Pinpoint the cell where the given text exists, returning its (x, y) midpoint coordinate. 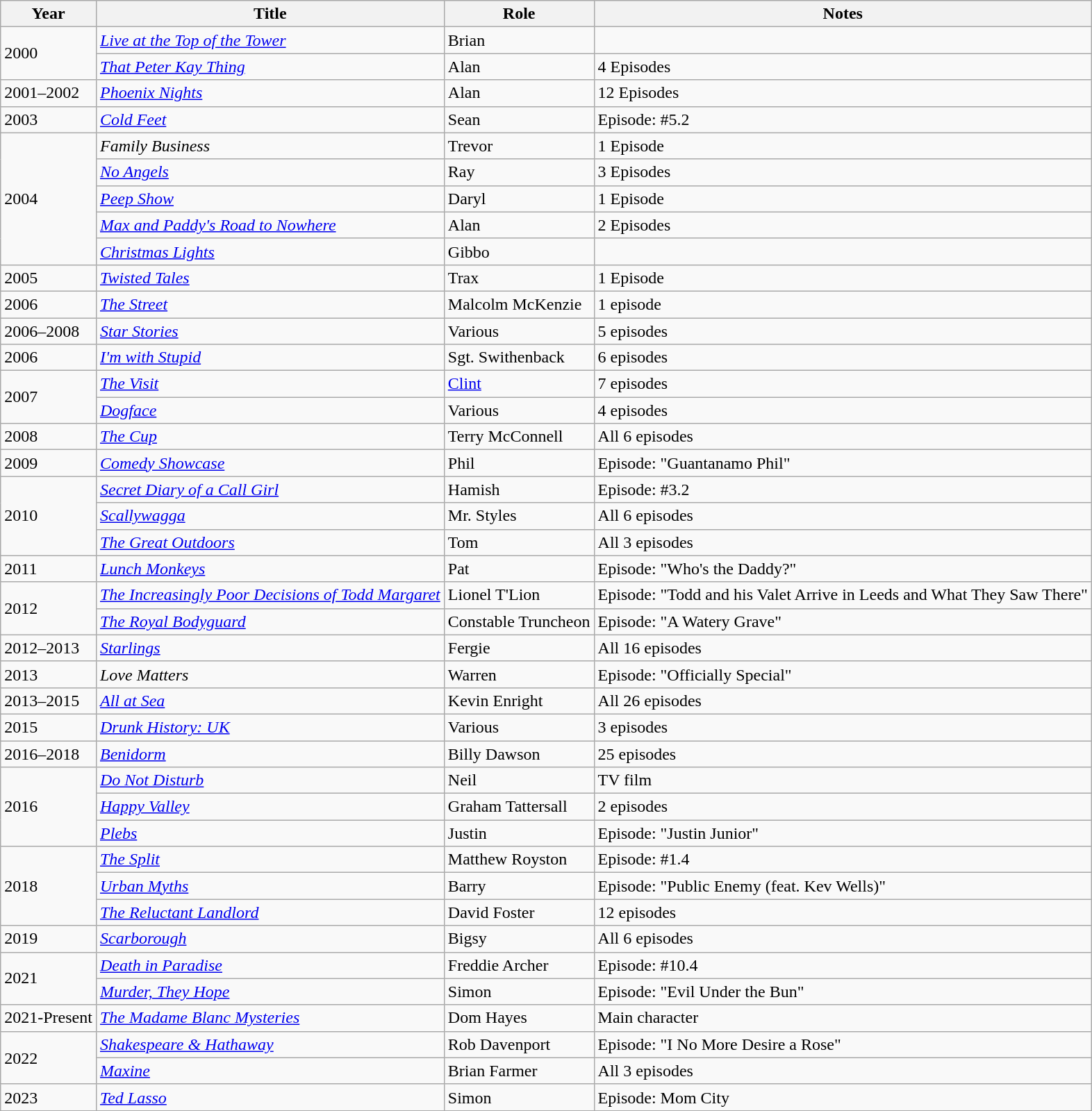
Warren (519, 674)
Constable Truncheon (519, 621)
4 Episodes (843, 67)
The Cup (270, 437)
3 Episodes (843, 172)
Star Stories (270, 331)
Family Business (270, 146)
Secret Diary of a Call Girl (270, 490)
2012 (49, 608)
Episode: #3.2 (843, 490)
Maxine (270, 1071)
Do Not Disturb (270, 780)
Benidorm (270, 753)
2 episodes (843, 807)
2019 (49, 939)
Notes (843, 14)
No Angels (270, 172)
Starlings (270, 648)
The Royal Bodyguard (270, 621)
2016–2018 (49, 753)
2022 (49, 1058)
Terry McConnell (519, 437)
Cold Feet (270, 119)
Lionel T'Lion (519, 595)
Comedy Showcase (270, 463)
Episode: "I No More Desire a Rose" (843, 1044)
Urban Myths (270, 886)
Drunk History: UK (270, 727)
All at Sea (270, 701)
2000 (49, 53)
Matthew Royston (519, 860)
That Peter Kay Thing (270, 67)
The Increasingly Poor Decisions of Todd Margaret (270, 595)
Lunch Monkeys (270, 569)
Phil (519, 463)
Role (519, 14)
Bigsy (519, 939)
2007 (49, 397)
2015 (49, 727)
Clint (519, 384)
I'm with Stupid (270, 358)
Kevin Enright (519, 701)
Episode: #10.4 (843, 965)
Twisted Tales (270, 278)
Trevor (519, 146)
Episode: "Evil Under the Bun" (843, 992)
All 16 episodes (843, 648)
Main character (843, 1018)
Episode: "Public Enemy (feat. Kev Wells)" (843, 886)
2 Episodes (843, 225)
All 26 episodes (843, 701)
Scarborough (270, 939)
Episode: "Who's the Daddy?" (843, 569)
Hamish (519, 490)
2005 (49, 278)
2018 (49, 886)
6 episodes (843, 358)
The Madame Blanc Mysteries (270, 1018)
Peep Show (270, 199)
TV film (843, 780)
Billy Dawson (519, 753)
Tom (519, 542)
Live at the Top of the Tower (270, 40)
The Street (270, 304)
Christmas Lights (270, 251)
Brian Farmer (519, 1071)
2012–2013 (49, 648)
2001–2002 (49, 93)
Episode: "Officially Special" (843, 674)
Death in Paradise (270, 965)
Freddie Archer (519, 965)
The Visit (270, 384)
2013 (49, 674)
Plebs (270, 833)
Daryl (519, 199)
The Great Outdoors (270, 542)
2008 (49, 437)
Episode: Mom City (843, 1097)
7 episodes (843, 384)
12 episodes (843, 912)
2016 (49, 807)
Year (49, 14)
Episode: "A Watery Grave" (843, 621)
2021 (49, 978)
2023 (49, 1097)
2011 (49, 569)
Scallywagga (270, 516)
Gibbo (519, 251)
Love Matters (270, 674)
2004 (49, 199)
3 episodes (843, 727)
Malcolm McKenzie (519, 304)
Dogface (270, 410)
Happy Valley (270, 807)
2013–2015 (49, 701)
25 episodes (843, 753)
Dom Hayes (519, 1018)
Shakespeare & Hathaway (270, 1044)
2010 (49, 516)
Fergie (519, 648)
Neil (519, 780)
Murder, They Hope (270, 992)
Episode: #5.2 (843, 119)
Brian (519, 40)
2003 (49, 119)
5 episodes (843, 331)
Episode: "Todd and his Valet Arrive in Leeds and What They Saw There" (843, 595)
Justin (519, 833)
2009 (49, 463)
Max and Paddy's Road to Nowhere (270, 225)
The Reluctant Landlord (270, 912)
Sgt. Swithenback (519, 358)
The Split (270, 860)
Title (270, 14)
Rob Davenport (519, 1044)
Mr. Styles (519, 516)
Phoenix Nights (270, 93)
Episode: "Guantanamo Phil" (843, 463)
1 episode (843, 304)
Sean (519, 119)
Ray (519, 172)
Trax (519, 278)
2006–2008 (49, 331)
David Foster (519, 912)
Barry (519, 886)
Episode: #1.4 (843, 860)
12 Episodes (843, 93)
Episode: "Justin Junior" (843, 833)
Pat (519, 569)
Ted Lasso (270, 1097)
Graham Tattersall (519, 807)
4 episodes (843, 410)
2021-Present (49, 1018)
